Locate the cell with the specified text and output its [x, y] center coordinate. 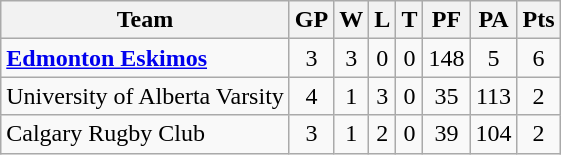
113 [494, 96]
4 [311, 96]
6 [538, 58]
35 [446, 96]
University of Alberta Varsity [146, 96]
Calgary Rugby Club [146, 134]
Edmonton Eskimos [146, 58]
PA [494, 20]
GP [311, 20]
104 [494, 134]
W [352, 20]
39 [446, 134]
PF [446, 20]
L [382, 20]
148 [446, 58]
T [410, 20]
Pts [538, 20]
5 [494, 58]
Team [146, 20]
